Identify which cell holds the provided text, then report its [x, y] central coordinate. 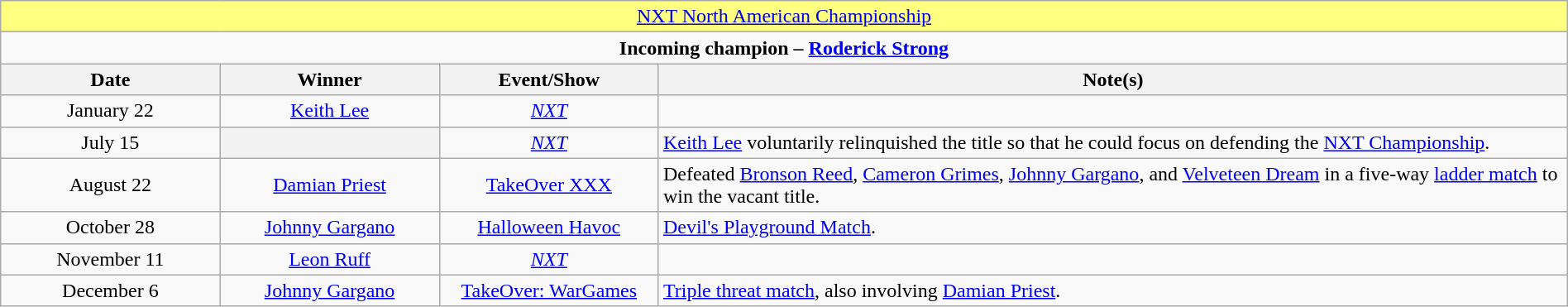
Triple threat match, also involving Damian Priest. [1113, 290]
Halloween Havoc [549, 228]
NXT North American Championship [784, 17]
Leon Ruff [329, 259]
Keith Lee [329, 111]
July 15 [111, 142]
TakeOver XXX [549, 185]
December 6 [111, 290]
Defeated Bronson Reed, Cameron Grimes, Johnny Gargano, and Velveteen Dream in a five-way ladder match to win the vacant title. [1113, 185]
Date [111, 79]
October 28 [111, 228]
Note(s) [1113, 79]
November 11 [111, 259]
Devil's Playground Match. [1113, 228]
Event/Show [549, 79]
Winner [329, 79]
Keith Lee voluntarily relinquished the title so that he could focus on defending the NXT Championship. [1113, 142]
Damian Priest [329, 185]
January 22 [111, 111]
TakeOver: WarGames [549, 290]
Incoming champion – Roderick Strong [784, 48]
August 22 [111, 185]
